Extract the (x, y) coordinate from the center of the cell holding the provided text.  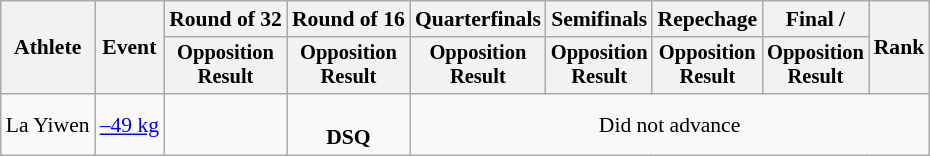
Event (130, 48)
DSQ (348, 124)
Semifinals (600, 19)
Repechage (707, 19)
Final / (816, 19)
La Yiwen (48, 124)
Rank (900, 48)
Round of 32 (226, 19)
–49 kg (130, 124)
Quarterfinals (478, 19)
Did not advance (670, 124)
Round of 16 (348, 19)
Athlete (48, 48)
